Capture the cell that displays the provided text and extract its (x, y) central coordinate. 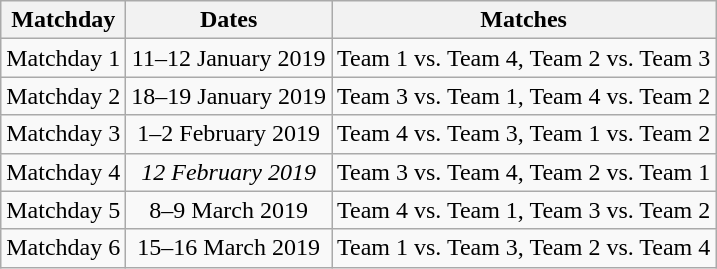
Team 3 vs. Team 1, Team 4 vs. Team 2 (524, 96)
Team 4 vs. Team 1, Team 3 vs. Team 2 (524, 210)
Matchday 4 (64, 172)
Team 1 vs. Team 3, Team 2 vs. Team 4 (524, 248)
1–2 February 2019 (229, 134)
8–9 March 2019 (229, 210)
12 February 2019 (229, 172)
11–12 January 2019 (229, 58)
Matchday 5 (64, 210)
Matchday 1 (64, 58)
Dates (229, 20)
Matchday (64, 20)
Matchday 2 (64, 96)
Team 1 vs. Team 4, Team 2 vs. Team 3 (524, 58)
Team 3 vs. Team 4, Team 2 vs. Team 1 (524, 172)
Matchday 3 (64, 134)
15–16 March 2019 (229, 248)
Matchday 6 (64, 248)
Team 4 vs. Team 3, Team 1 vs. Team 2 (524, 134)
18–19 January 2019 (229, 96)
Matches (524, 20)
